Return the (x, y) coordinate for the center point of the cell that contains the specified text.  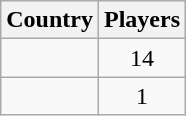
1 (142, 96)
14 (142, 58)
Country (50, 20)
Players (142, 20)
